Pinpoint the cell where the given text exists, returning its [X, Y] midpoint coordinate. 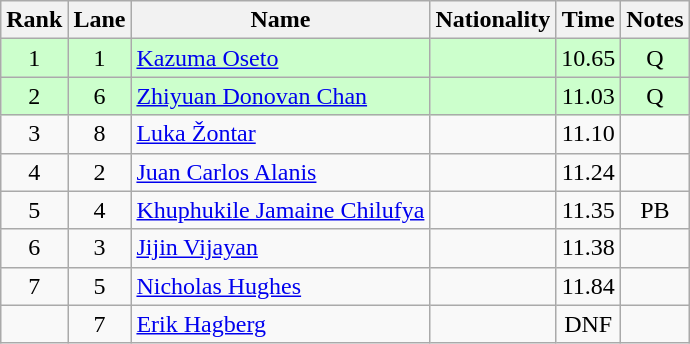
Nicholas Hughes [280, 286]
11.38 [588, 248]
PB [655, 210]
Nationality [493, 20]
Jijin Vijayan [280, 248]
DNF [588, 324]
11.10 [588, 134]
Zhiyuan Donovan Chan [280, 96]
11.24 [588, 172]
8 [100, 134]
11.35 [588, 210]
Notes [655, 20]
Juan Carlos Alanis [280, 172]
Erik Hagberg [280, 324]
Lane [100, 20]
Luka Žontar [280, 134]
Time [588, 20]
Name [280, 20]
10.65 [588, 58]
11.03 [588, 96]
Rank [34, 20]
Khuphukile Jamaine Chilufya [280, 210]
11.84 [588, 286]
Kazuma Oseto [280, 58]
